Search for the cell housing the specified text and yield its (X, Y) center coordinate. 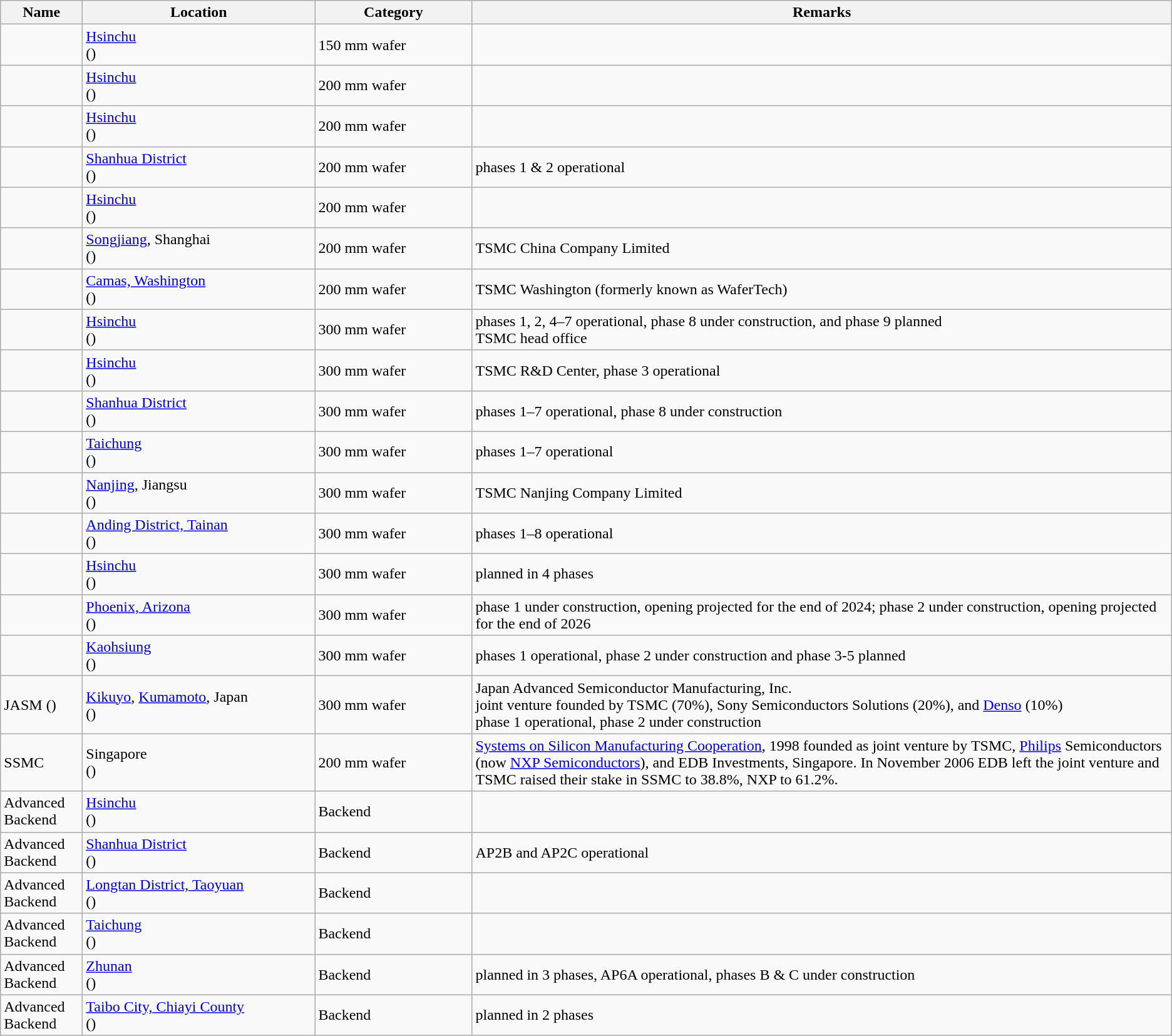
Singapore() (199, 762)
phases 1–8 operational (821, 533)
planned in 3 phases, AP6A operational, phases B & C under construction (821, 974)
Songjiang, Shanghai() (199, 248)
Kaohsiung() (199, 656)
phases 1 operational, phase 2 under construction and phase 3-5 planned (821, 656)
Name (41, 13)
TSMC Washington (formerly known as WaferTech) (821, 289)
Nanjing, Jiangsu() (199, 492)
planned in 2 phases (821, 1015)
Taibo City, Chiayi County() (199, 1015)
Camas, Washington() (199, 289)
SSMC (41, 762)
phases 1, 2, 4–7 operational, phase 8 under construction, and phase 9 planned TSMC head office (821, 329)
Phoenix, Arizona() (199, 615)
Location (199, 13)
Anding District, Tainan() (199, 533)
TSMC China Company Limited (821, 248)
phase 1 under construction, opening projected for the end of 2024; phase 2 under construction, opening projected for the end of 2026 (821, 615)
TSMC Nanjing Company Limited (821, 492)
Category (393, 13)
150 mm wafer (393, 45)
AP2B and AP2C operational (821, 853)
Kikuyo, Kumamoto, Japan() (199, 705)
TSMC R&D Center, phase 3 operational (821, 371)
phases 1 & 2 operational (821, 167)
phases 1–7 operational, phase 8 under construction (821, 411)
Longtan District, Taoyuan() (199, 893)
Remarks (821, 13)
JASM () (41, 705)
planned in 4 phases (821, 575)
Zhunan() (199, 974)
phases 1–7 operational (821, 452)
